Extract the [x, y] coordinate from the center of the cell holding the provided text.  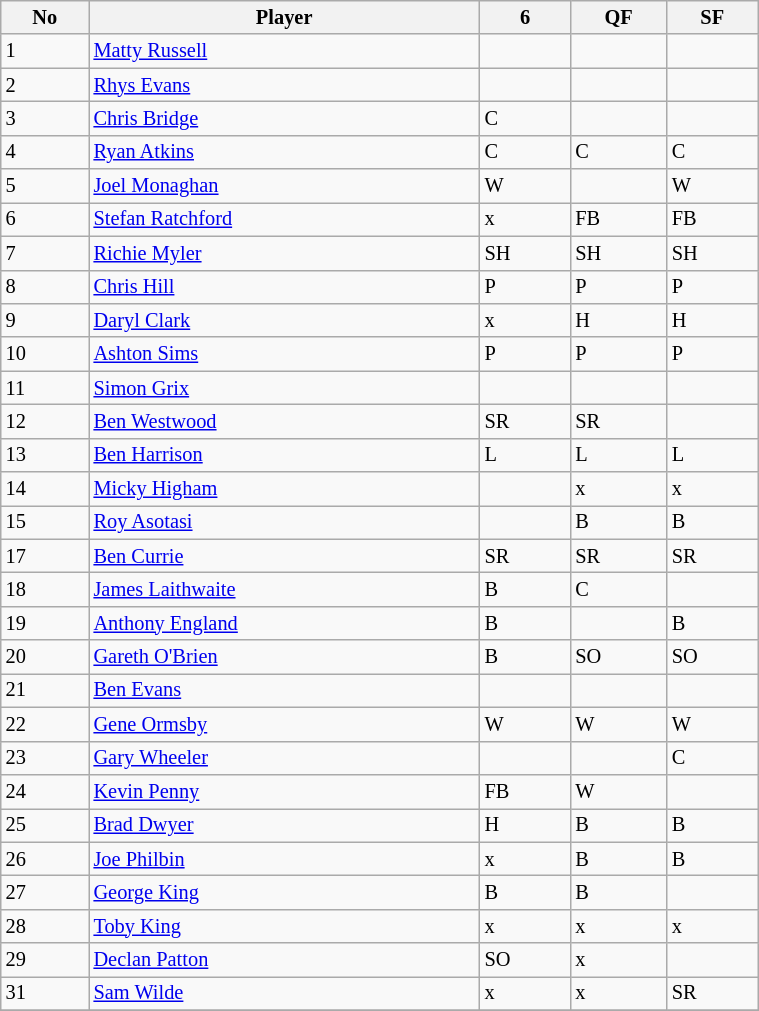
Joe Philbin [284, 859]
31 [45, 993]
No [45, 17]
8 [45, 287]
SF [712, 17]
Stefan Ratchford [284, 219]
20 [45, 657]
George King [284, 892]
12 [45, 421]
Ryan Atkins [284, 152]
Chris Hill [284, 287]
13 [45, 455]
28 [45, 926]
Richie Myler [284, 253]
17 [45, 556]
14 [45, 489]
7 [45, 253]
Rhys Evans [284, 85]
Kevin Penny [284, 791]
1 [45, 51]
26 [45, 859]
Simon Grix [284, 388]
Chris Bridge [284, 118]
19 [45, 623]
Matty Russell [284, 51]
Roy Asotasi [284, 522]
Player [284, 17]
9 [45, 320]
18 [45, 589]
3 [45, 118]
27 [45, 892]
25 [45, 825]
10 [45, 354]
23 [45, 758]
Sam Wilde [284, 993]
Daryl Clark [284, 320]
Ashton Sims [284, 354]
Ben Evans [284, 690]
22 [45, 724]
Anthony England [284, 623]
Gene Ormsby [284, 724]
Ben Westwood [284, 421]
Brad Dwyer [284, 825]
Ben Currie [284, 556]
5 [45, 186]
2 [45, 85]
24 [45, 791]
Micky Higham [284, 489]
29 [45, 960]
Gary Wheeler [284, 758]
4 [45, 152]
Gareth O'Brien [284, 657]
21 [45, 690]
James Laithwaite [284, 589]
Joel Monaghan [284, 186]
Toby King [284, 926]
Ben Harrison [284, 455]
15 [45, 522]
11 [45, 388]
Declan Patton [284, 960]
QF [618, 17]
